For the text-containing cell, return its midpoint in [X, Y] coordinate format. 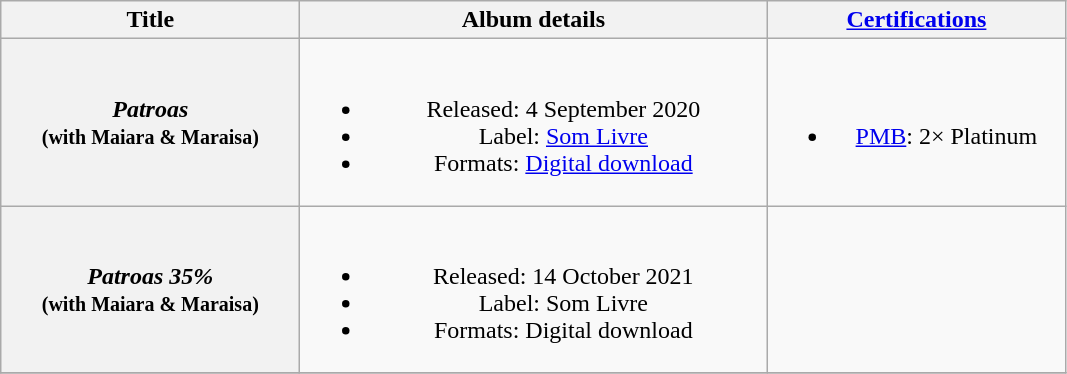
Title [150, 20]
Certifications [916, 20]
Patroas 35%(with Maiara & Maraisa) [150, 290]
Released: 14 October 2021Label: Som LivreFormats: Digital download [534, 290]
Album details [534, 20]
Released: 4 September 2020Label: Som LivreFormats: Digital download [534, 122]
Patroas(with Maiara & Maraisa) [150, 122]
PMB: 2× Platinum [916, 122]
